Find where the given text appears and provide that cell's center as (X, Y) coordinate. 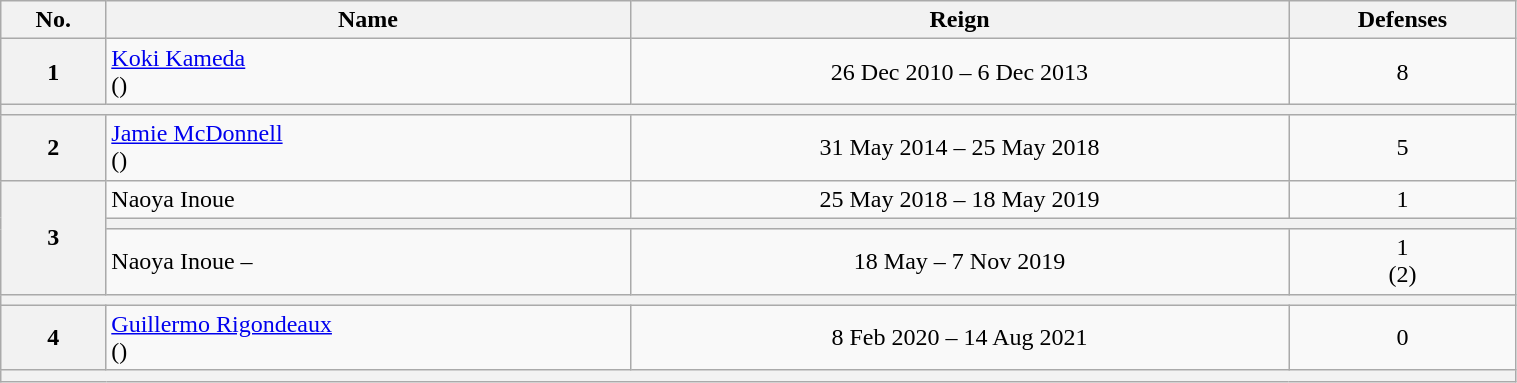
2 (54, 148)
Naoya Inoue (368, 199)
Guillermo Rigondeaux() (368, 338)
1(2) (1402, 262)
31 May 2014 – 25 May 2018 (960, 148)
Name (368, 20)
Defenses (1402, 20)
8 (1402, 72)
Koki Kameda() (368, 72)
5 (1402, 148)
Reign (960, 20)
26 Dec 2010 – 6 Dec 2013 (960, 72)
8 Feb 2020 – 14 Aug 2021 (960, 338)
18 May – 7 Nov 2019 (960, 262)
Naoya Inoue – (368, 262)
25 May 2018 – 18 May 2019 (960, 199)
4 (54, 338)
0 (1402, 338)
No. (54, 20)
3 (54, 237)
Jamie McDonnell() (368, 148)
